Capture the cell that displays the provided text and extract its [x, y] central coordinate. 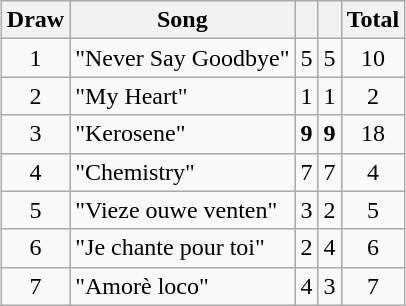
Total [373, 20]
"Je chante pour toi" [182, 248]
Draw [35, 20]
"My Heart" [182, 96]
10 [373, 58]
"Kerosene" [182, 134]
18 [373, 134]
Song [182, 20]
"Vieze ouwe venten" [182, 210]
"Amorè loco" [182, 286]
"Never Say Goodbye" [182, 58]
"Chemistry" [182, 172]
